Return (x, y) of the center of cell containing provided text 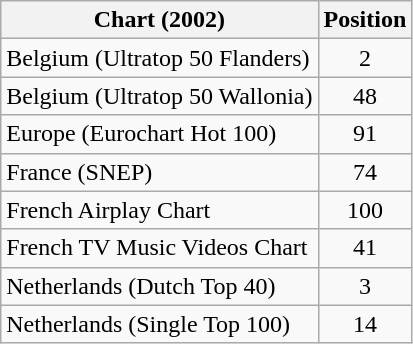
Belgium (Ultratop 50 Wallonia) (160, 96)
France (SNEP) (160, 172)
Europe (Eurochart Hot 100) (160, 134)
100 (365, 210)
French TV Music Videos Chart (160, 248)
French Airplay Chart (160, 210)
Position (365, 20)
Belgium (Ultratop 50 Flanders) (160, 58)
14 (365, 324)
74 (365, 172)
41 (365, 248)
Netherlands (Dutch Top 40) (160, 286)
91 (365, 134)
48 (365, 96)
2 (365, 58)
Netherlands (Single Top 100) (160, 324)
3 (365, 286)
Chart (2002) (160, 20)
